Provide the [X, Y] coordinate of the cell's center where the given text is located.  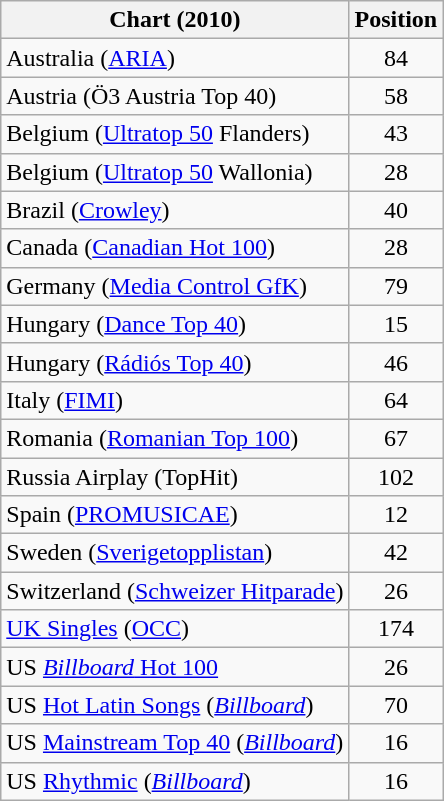
Romania (Romanian Top 100) [175, 438]
US Mainstream Top 40 (Billboard) [175, 743]
15 [396, 324]
Russia Airplay (TopHit) [175, 477]
Sweden (Sverigetopplistan) [175, 553]
84 [396, 58]
12 [396, 515]
UK Singles (OCC) [175, 629]
Spain (PROMUSICAE) [175, 515]
79 [396, 286]
Austria (Ö3 Austria Top 40) [175, 96]
Hungary (Rádiós Top 40) [175, 362]
Canada (Canadian Hot 100) [175, 248]
58 [396, 96]
Position [396, 20]
Brazil (Crowley) [175, 210]
43 [396, 134]
US Hot Latin Songs (Billboard) [175, 705]
102 [396, 477]
67 [396, 438]
Italy (FIMI) [175, 400]
42 [396, 553]
Australia (ARIA) [175, 58]
US Rhythmic (Billboard) [175, 781]
174 [396, 629]
Chart (2010) [175, 20]
64 [396, 400]
Belgium (Ultratop 50 Wallonia) [175, 172]
Germany (Media Control GfK) [175, 286]
US Billboard Hot 100 [175, 667]
40 [396, 210]
Hungary (Dance Top 40) [175, 324]
46 [396, 362]
Belgium (Ultratop 50 Flanders) [175, 134]
70 [396, 705]
Switzerland (Schweizer Hitparade) [175, 591]
